For the text-containing cell, return its midpoint in (x, y) coordinate format. 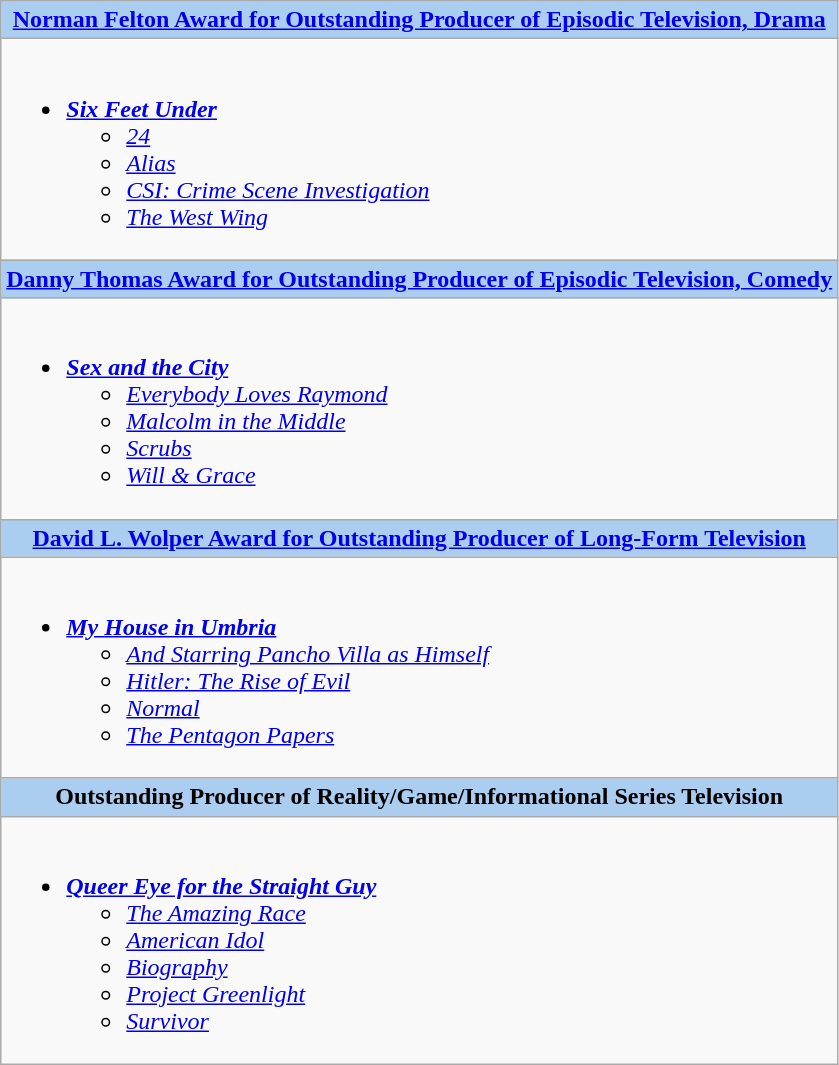
Sex and the CityEverybody Loves RaymondMalcolm in the MiddleScrubsWill & Grace (420, 408)
Queer Eye for the Straight GuyThe Amazing RaceAmerican IdolBiographyProject GreenlightSurvivor (420, 940)
Danny Thomas Award for Outstanding Producer of Episodic Television, Comedy (420, 279)
Norman Felton Award for Outstanding Producer of Episodic Television, Drama (420, 20)
My House in UmbriaAnd Starring Pancho Villa as HimselfHitler: The Rise of EvilNormalThe Pentagon Papers (420, 668)
David L. Wolper Award for Outstanding Producer of Long-Form Television (420, 538)
Outstanding Producer of Reality/Game/Informational Series Television (420, 797)
Six Feet Under24AliasCSI: Crime Scene InvestigationThe West Wing (420, 150)
